Find where the given text appears and provide that cell's center as [x, y] coordinate. 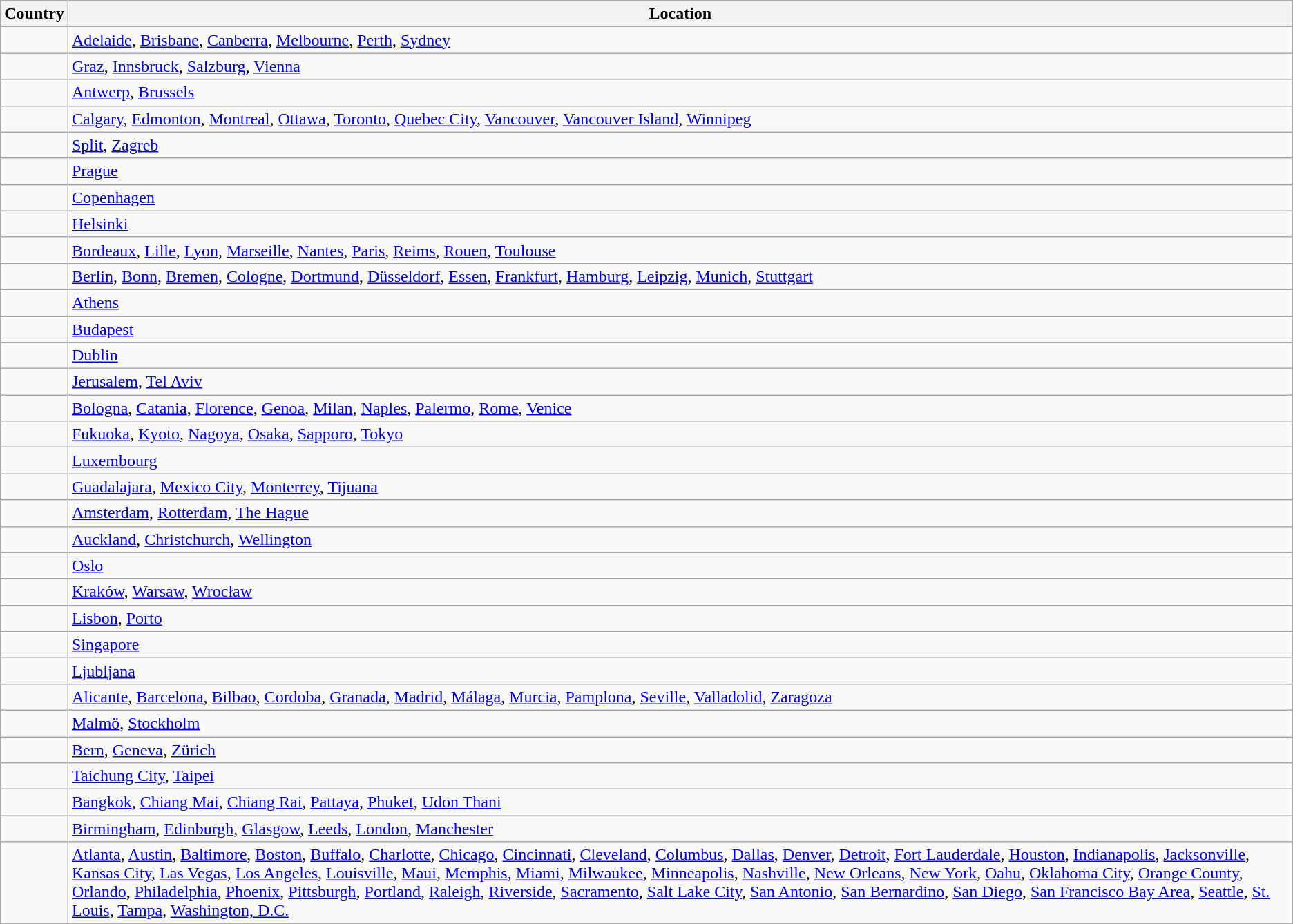
Adelaide, Brisbane, Canberra, Melbourne, Perth, Sydney [680, 40]
Bologna, Catania, Florence, Genoa, Milan, Naples, Palermo, Rome, Venice [680, 408]
Bern, Geneva, Zürich [680, 749]
Jerusalem, Tel Aviv [680, 382]
Fukuoka, Kyoto, Nagoya, Osaka, Sapporo, Tokyo [680, 434]
Budapest [680, 329]
Helsinki [680, 224]
Location [680, 14]
Guadalajara, Mexico City, Monterrey, Tijuana [680, 487]
Taichung City, Taipei [680, 776]
Malmö, Stockholm [680, 723]
Auckland, Christchurch, Wellington [680, 539]
Oslo [680, 566]
Ljubljana [680, 671]
Split, Zagreb [680, 145]
Berlin, Bonn, Bremen, Cologne, Dortmund, Düsseldorf, Essen, Frankfurt, Hamburg, Leipzig, Munich, Stuttgart [680, 276]
Lisbon, Porto [680, 618]
Graz, Innsbruck, Salzburg, Vienna [680, 66]
Country [35, 14]
Antwerp, Brussels [680, 93]
Athens [680, 302]
Kraków, Warsaw, Wrocław [680, 592]
Prague [680, 171]
Singapore [680, 644]
Birmingham, Edinburgh, Glasgow, Leeds, London, Manchester [680, 829]
Bangkok, Chiang Mai, Chiang Rai, Pattaya, Phuket, Udon Thani [680, 802]
Calgary, Edmonton, Montreal, Ottawa, Toronto, Quebec City, Vancouver, Vancouver Island, Winnipeg [680, 119]
Alicante, Barcelona, Bilbao, Cordoba, Granada, Madrid, Málaga, Murcia, Pamplona, Seville, Valladolid, Zaragoza [680, 697]
Luxembourg [680, 461]
Amsterdam, Rotterdam, The Hague [680, 513]
Bordeaux, Lille, Lyon, Marseille, Nantes, Paris, Reims, Rouen, Toulouse [680, 250]
Dublin [680, 356]
Copenhagen [680, 198]
